Identify which cell holds the provided text, then report its (X, Y) central coordinate. 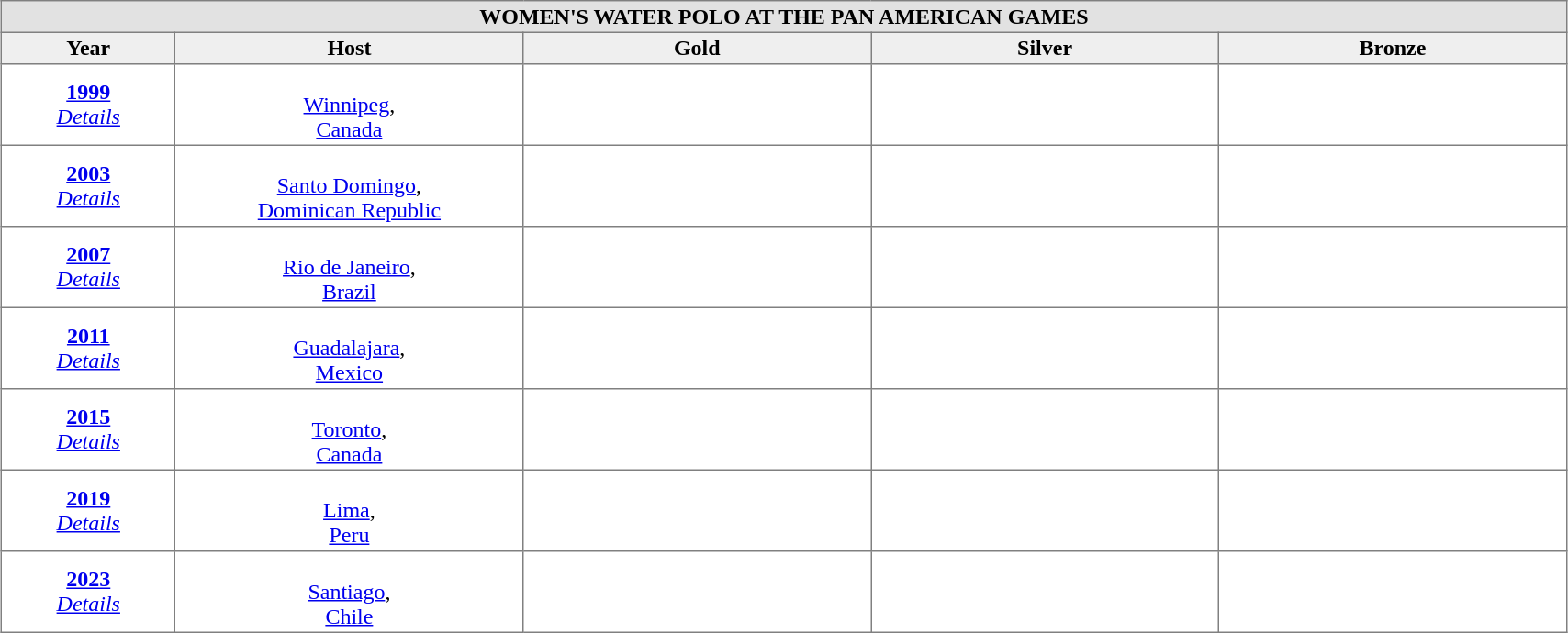
1999Details (88, 105)
Year (88, 48)
Santiago, Chile (349, 592)
2019Details (88, 510)
2011Details (88, 348)
Host (349, 48)
2023Details (88, 592)
Lima, Peru (349, 510)
Winnipeg, Canada (349, 105)
Guadalajara, Mexico (349, 348)
2003Details (88, 185)
2007Details (88, 267)
WOMEN'S WATER POLO AT THE PAN AMERICAN GAMES (784, 17)
Bronze (1394, 48)
Silver (1045, 48)
Rio de Janeiro, Brazil (349, 267)
2015Details (88, 429)
Gold (698, 48)
Santo Domingo, Dominican Republic (349, 185)
Toronto, Canada (349, 429)
